Capture the cell that displays the provided text and extract its [x, y] central coordinate. 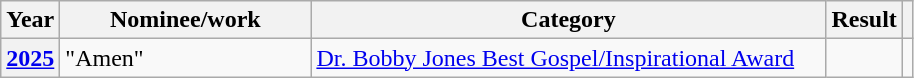
Category [568, 20]
"Amen" [186, 58]
Dr. Bobby Jones Best Gospel/Inspirational Award [568, 58]
2025 [30, 58]
Nominee/work [186, 20]
Year [30, 20]
Result [864, 20]
